From the cell containing the given text, extract its center point as [x, y] coordinate. 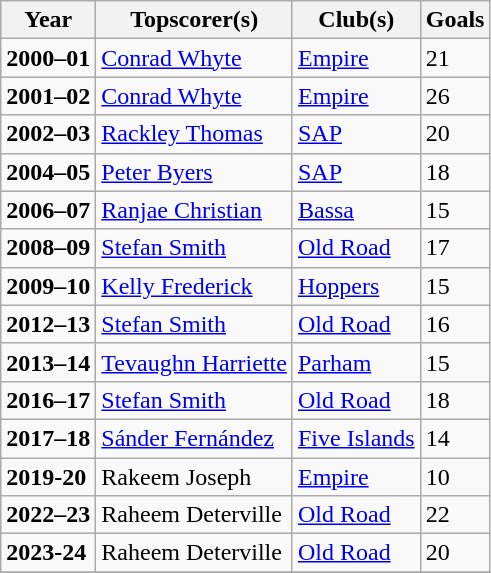
2016–17 [48, 400]
2009–10 [48, 286]
Five Islands [356, 438]
2023-24 [48, 553]
Rackley Thomas [194, 134]
Ranjae Christian [194, 210]
2000–01 [48, 58]
Tevaughn Harriette [194, 362]
16 [455, 324]
2022–23 [48, 515]
Club(s) [356, 20]
Topscorer(s) [194, 20]
2002–03 [48, 134]
2019-20 [48, 477]
26 [455, 96]
2006–07 [48, 210]
2012–13 [48, 324]
21 [455, 58]
Rakeem Joseph [194, 477]
Goals [455, 20]
2001–02 [48, 96]
Parham [356, 362]
Sánder Fernández [194, 438]
2017–18 [48, 438]
Kelly Frederick [194, 286]
2013–14 [48, 362]
Bassa [356, 210]
Hoppers [356, 286]
10 [455, 477]
Peter Byers [194, 172]
17 [455, 248]
Year [48, 20]
2004–05 [48, 172]
2008–09 [48, 248]
14 [455, 438]
22 [455, 515]
